Find where the given text appears and provide that cell's center as (X, Y) coordinate. 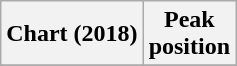
Peakposition (189, 34)
Chart (2018) (72, 34)
